Output the [x, y] coordinate of the center of the cell containing the given text.  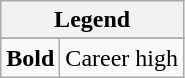
Legend [92, 20]
Bold [30, 58]
Career high [122, 58]
